Find where the given text appears and provide that cell's center as [X, Y] coordinate. 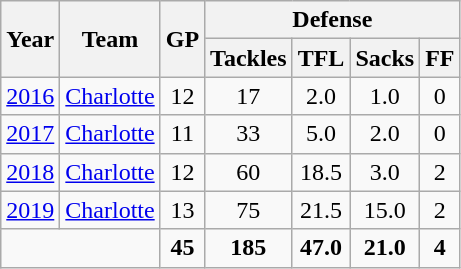
2016 [30, 96]
GP [182, 39]
2019 [30, 210]
185 [249, 248]
21.0 [385, 248]
47.0 [321, 248]
FF [440, 58]
Sacks [385, 58]
45 [182, 248]
Tackles [249, 58]
4 [440, 248]
Year [30, 39]
TFL [321, 58]
Defense [332, 20]
17 [249, 96]
Team [110, 39]
13 [182, 210]
2018 [30, 172]
21.5 [321, 210]
11 [182, 134]
3.0 [385, 172]
75 [249, 210]
33 [249, 134]
5.0 [321, 134]
18.5 [321, 172]
1.0 [385, 96]
60 [249, 172]
2017 [30, 134]
15.0 [385, 210]
